Pinpoint the cell where the given text exists, returning its (x, y) midpoint coordinate. 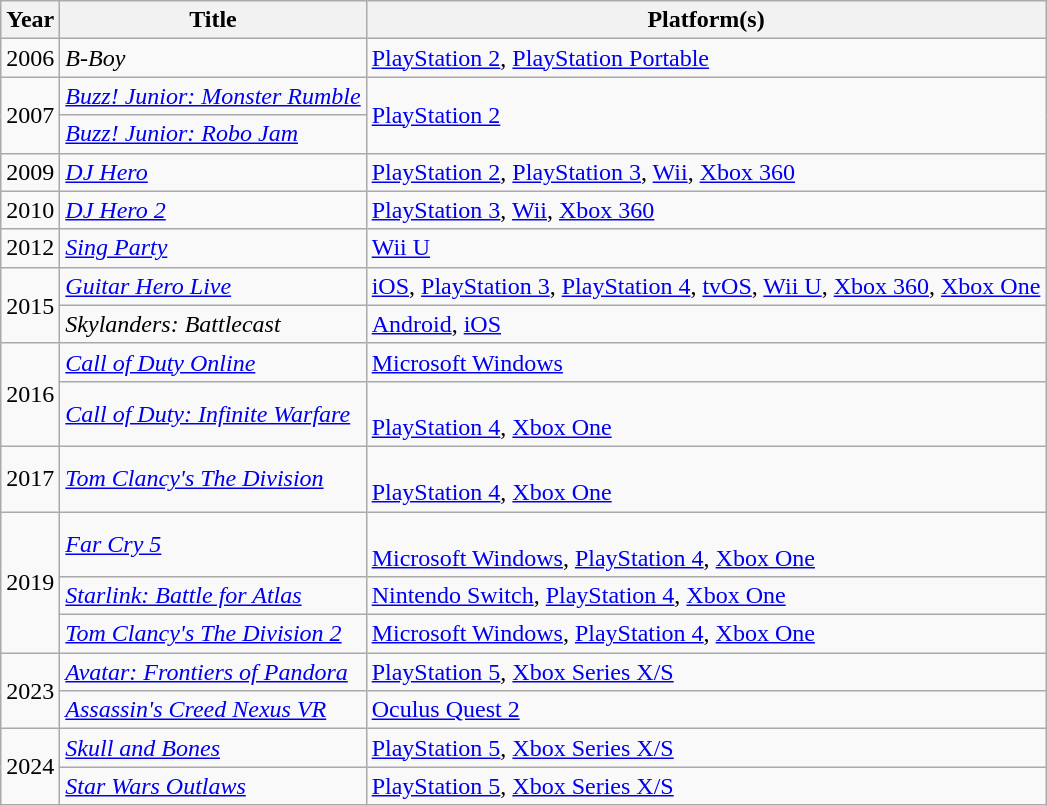
2007 (30, 115)
Avatar: Frontiers of Pandora (213, 672)
2012 (30, 248)
2009 (30, 172)
2019 (30, 582)
Star Wars Outlaws (213, 786)
Wii U (706, 248)
Starlink: Battle for Atlas (213, 596)
Skylanders: Battlecast (213, 324)
Android, iOS (706, 324)
2023 (30, 691)
PlayStation 2, PlayStation Portable (706, 58)
Tom Clancy's The Division (213, 478)
2017 (30, 478)
Nintendo Switch, PlayStation 4, Xbox One (706, 596)
Skull and Bones (213, 748)
iOS, PlayStation 3, PlayStation 4, tvOS, Wii U, Xbox 360, Xbox One (706, 286)
Year (30, 20)
Call of Duty Online (213, 362)
Title (213, 20)
2010 (30, 210)
PlayStation 3, Wii, Xbox 360 (706, 210)
PlayStation 2 (706, 115)
2016 (30, 394)
Assassin's Creed Nexus VR (213, 710)
Sing Party (213, 248)
Platform(s) (706, 20)
Oculus Quest 2 (706, 710)
Far Cry 5 (213, 544)
B-Boy (213, 58)
Microsoft Windows (706, 362)
PlayStation 2, PlayStation 3, Wii, Xbox 360 (706, 172)
2006 (30, 58)
Buzz! Junior: Monster Rumble (213, 96)
Call of Duty: Infinite Warfare (213, 414)
2015 (30, 305)
Tom Clancy's The Division 2 (213, 634)
DJ Hero 2 (213, 210)
2024 (30, 767)
Guitar Hero Live (213, 286)
Buzz! Junior: Robo Jam (213, 134)
DJ Hero (213, 172)
